From the cell containing the given text, extract its center point as (X, Y) coordinate. 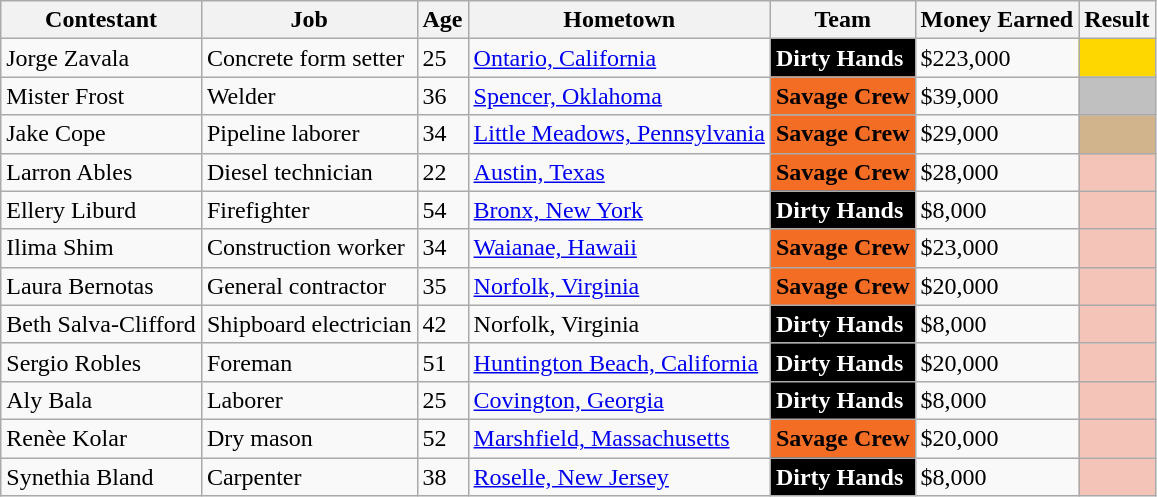
Marshfield, Massachusetts (619, 438)
$39,000 (997, 96)
Age (442, 20)
Firefighter (309, 210)
Aly Bala (102, 400)
$29,000 (997, 134)
Carpenter (309, 477)
$28,000 (997, 172)
Spencer, Oklahoma (619, 96)
Jorge Zavala (102, 58)
Little Meadows, Pennsylvania (619, 134)
General contractor (309, 286)
Shipboard electrician (309, 324)
Welder (309, 96)
Mister Frost (102, 96)
Roselle, New Jersey (619, 477)
42 (442, 324)
Money Earned (997, 20)
52 (442, 438)
$223,000 (997, 58)
Beth Salva-Clifford (102, 324)
Huntington Beach, California (619, 362)
$23,000 (997, 248)
Laborer (309, 400)
Austin, Texas (619, 172)
Ilima Shim (102, 248)
Contestant (102, 20)
Job (309, 20)
51 (442, 362)
Team (842, 20)
Hometown (619, 20)
Concrete form setter (309, 58)
Bronx, New York (619, 210)
54 (442, 210)
Ellery Liburd (102, 210)
38 (442, 477)
Pipeline laborer (309, 134)
Synethia Bland (102, 477)
Jake Cope (102, 134)
36 (442, 96)
Covington, Georgia (619, 400)
Diesel technician (309, 172)
Waianae, Hawaii (619, 248)
Sergio Robles (102, 362)
Result (1117, 20)
Foreman (309, 362)
35 (442, 286)
Construction worker (309, 248)
22 (442, 172)
Laura Bernotas (102, 286)
Larron Ables (102, 172)
Renèe Kolar (102, 438)
Dry mason (309, 438)
Ontario, California (619, 58)
